Find where the given text appears and provide that cell's center as [X, Y] coordinate. 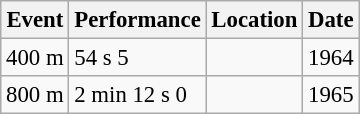
800 m [35, 95]
Performance [138, 20]
2 min 12 s 0 [138, 95]
400 m [35, 58]
Date [331, 20]
1965 [331, 95]
1964 [331, 58]
54 s 5 [138, 58]
Event [35, 20]
Location [254, 20]
